For the text-containing cell, return its midpoint in (X, Y) coordinate format. 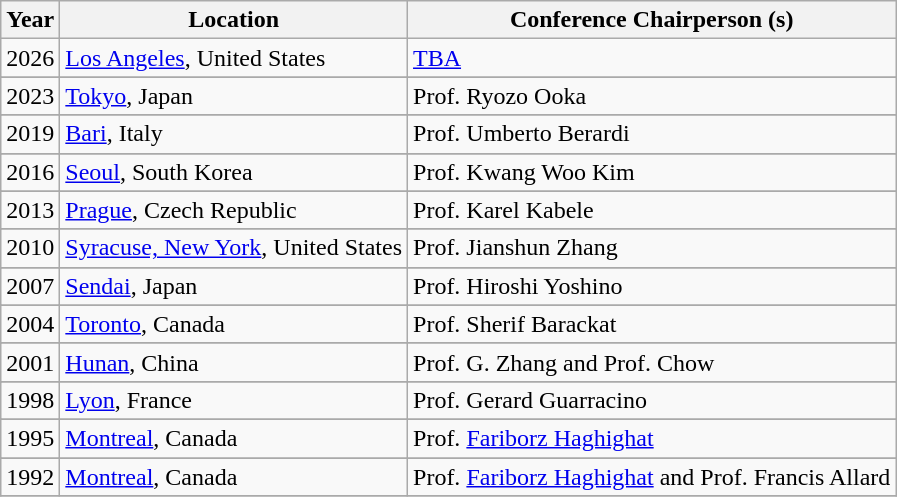
Los Angeles, United States (234, 58)
Prof. Fariborz Haghighat and Prof. Francis Allard (652, 477)
Prague, Czech Republic (234, 210)
Location (234, 20)
2013 (30, 210)
2019 (30, 134)
Bari, Italy (234, 134)
Prof. Jianshun Zhang (652, 248)
Conference Chairperson (s) (652, 20)
2007 (30, 286)
Prof. Sherif Barackat (652, 324)
Prof. G. Zhang and Prof. Chow (652, 362)
2023 (30, 96)
Hunan, China (234, 362)
Syracuse, New York, United States (234, 248)
Prof. Kwang Woo Kim (652, 172)
2010 (30, 248)
Prof. Hiroshi Yoshino (652, 286)
Year (30, 20)
Prof. Fariborz Haghighat (652, 438)
Seoul, South Korea (234, 172)
Prof. Ryozo Ooka (652, 96)
Prof. Gerard Guarracino (652, 400)
Prof. Umberto Berardi (652, 134)
Tokyo, Japan (234, 96)
Lyon, France (234, 400)
1995 (30, 438)
TBA (652, 58)
2016 (30, 172)
2004 (30, 324)
2001 (30, 362)
Sendai, Japan (234, 286)
2026 (30, 58)
1998 (30, 400)
1992 (30, 477)
Prof. Karel Kabele (652, 210)
Toronto, Canada (234, 324)
